Find where the given text appears and provide that cell's center as (x, y) coordinate. 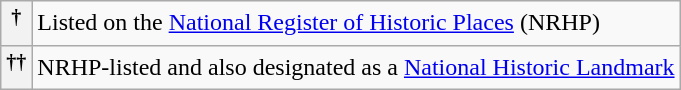
Listed on the National Register of Historic Places (NRHP) (356, 24)
† (16, 24)
†† (16, 68)
NRHP-listed and also designated as a National Historic Landmark (356, 68)
